Identify which cell holds the provided text, then report its [X, Y] central coordinate. 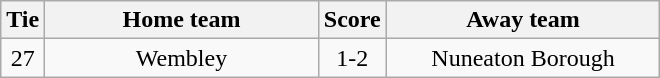
Away team [523, 20]
Tie [23, 20]
1-2 [352, 58]
Score [352, 20]
27 [23, 58]
Nuneaton Borough [523, 58]
Home team [182, 20]
Wembley [182, 58]
